Determine the (x, y) coordinate at the center of the cell enclosing the given text.  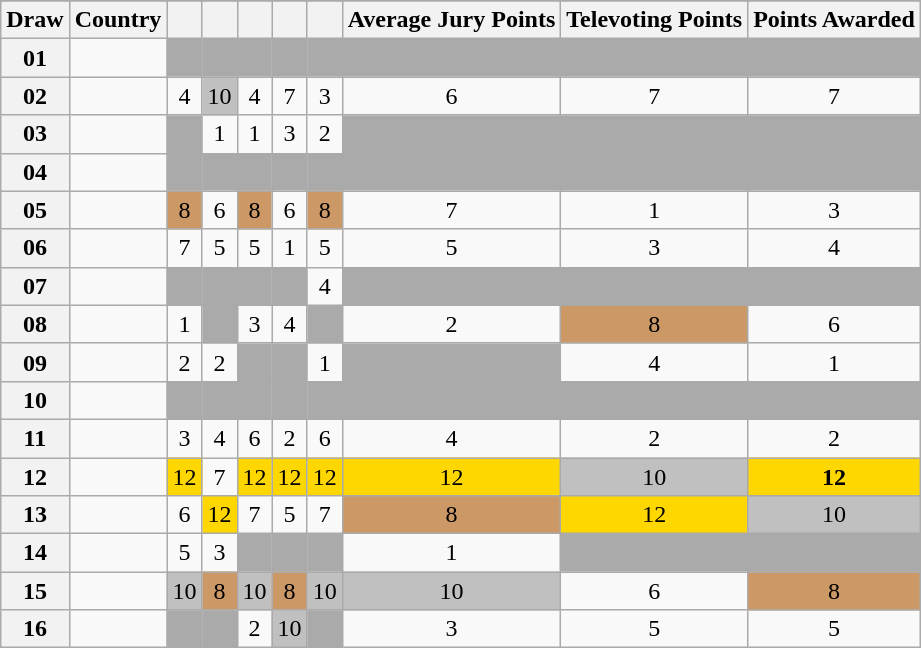
02 (35, 96)
14 (35, 553)
05 (35, 210)
Draw (35, 20)
03 (35, 134)
16 (35, 629)
06 (35, 248)
15 (35, 591)
Points Awarded (834, 20)
Televoting Points (654, 20)
13 (35, 515)
04 (35, 172)
08 (35, 324)
11 (35, 438)
07 (35, 286)
01 (35, 58)
Average Jury Points (452, 20)
09 (35, 362)
Country (118, 20)
